Scan for the cell matching the given text and deliver its (X, Y) coordinate at center. 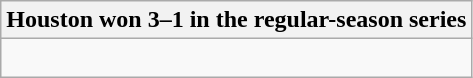
Houston won 3–1 in the regular-season series (236, 20)
